Find where the given text appears and provide that cell's center as [x, y] coordinate. 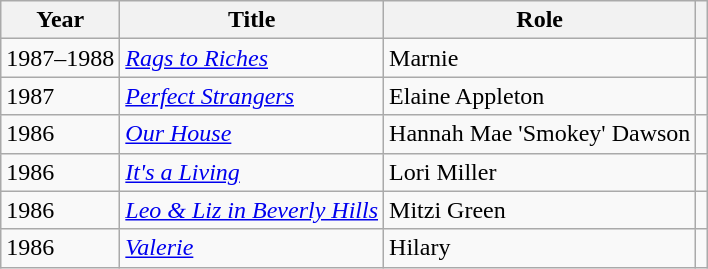
Mitzi Green [540, 210]
1987 [60, 96]
Elaine Appleton [540, 96]
Hilary [540, 248]
Lori Miller [540, 172]
1987–1988 [60, 58]
Perfect Strangers [252, 96]
Hannah Mae 'Smokey' Dawson [540, 134]
Role [540, 20]
Year [60, 20]
It's a Living [252, 172]
Valerie [252, 248]
Title [252, 20]
Our House [252, 134]
Leo & Liz in Beverly Hills [252, 210]
Marnie [540, 58]
Rags to Riches [252, 58]
